Find where the given text appears and provide that cell's center as [x, y] coordinate. 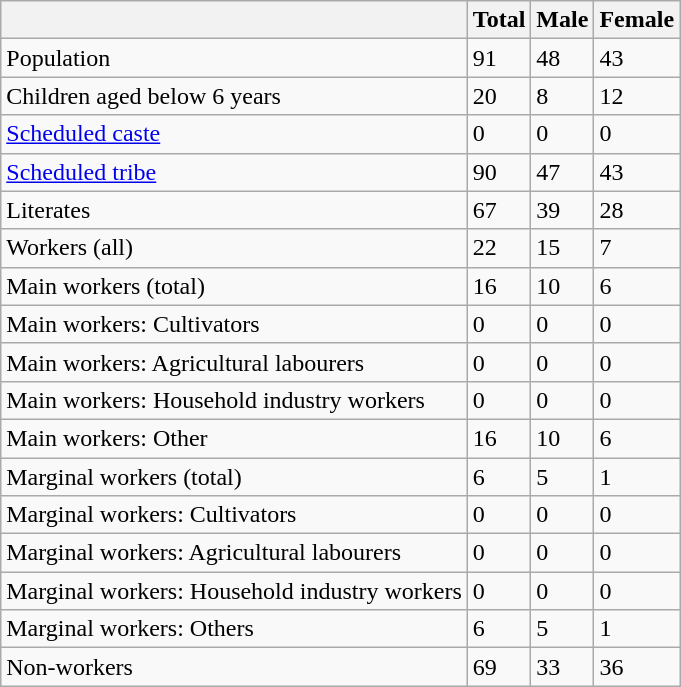
90 [499, 172]
Children aged below 6 years [234, 96]
Marginal workers: Cultivators [234, 515]
Scheduled caste [234, 134]
7 [637, 248]
33 [562, 667]
Non-workers [234, 667]
22 [499, 248]
Main workers: Other [234, 438]
36 [637, 667]
28 [637, 210]
15 [562, 248]
Female [637, 20]
Marginal workers (total) [234, 477]
Main workers: Household industry workers [234, 400]
20 [499, 96]
Marginal workers: Others [234, 629]
Main workers (total) [234, 286]
Literates [234, 210]
12 [637, 96]
47 [562, 172]
Marginal workers: Agricultural labourers [234, 553]
91 [499, 58]
8 [562, 96]
Main workers: Agricultural labourers [234, 362]
69 [499, 667]
39 [562, 210]
Total [499, 20]
48 [562, 58]
Main workers: Cultivators [234, 324]
Male [562, 20]
Workers (all) [234, 248]
Scheduled tribe [234, 172]
Marginal workers: Household industry workers [234, 591]
67 [499, 210]
Population [234, 58]
